From the cell containing the given text, extract its center point as [x, y] coordinate. 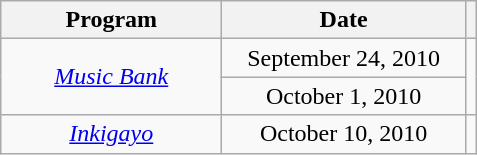
September 24, 2010 [344, 58]
Program [112, 20]
October 1, 2010 [344, 96]
Date [344, 20]
Music Bank [112, 77]
Inkigayo [112, 134]
October 10, 2010 [344, 134]
